Return [X, Y] of the center of cell containing provided text 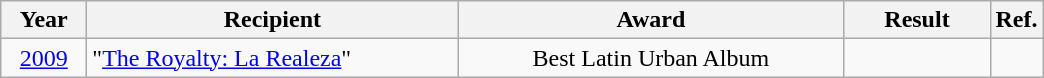
Ref. [1016, 20]
Award [651, 20]
Result [917, 20]
Recipient [272, 20]
Best Latin Urban Album [651, 58]
2009 [44, 58]
"The Royalty: La Realeza" [272, 58]
Year [44, 20]
